Return the (X, Y) coordinate for the center point of the cell that contains the specified text.  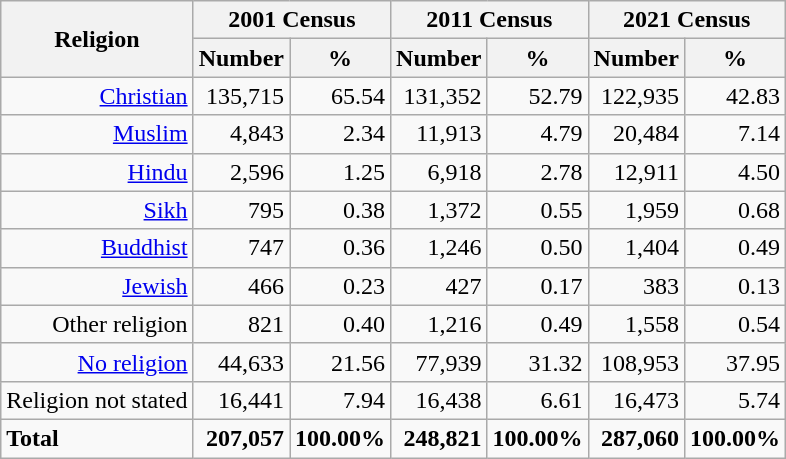
Christian (97, 96)
12,911 (636, 172)
0.36 (340, 248)
Sikh (97, 210)
16,441 (241, 400)
0.23 (340, 286)
4,843 (241, 134)
122,935 (636, 96)
37.95 (734, 362)
1,216 (439, 324)
5.74 (734, 400)
6.61 (538, 400)
466 (241, 286)
135,715 (241, 96)
0.17 (538, 286)
16,473 (636, 400)
Religion (97, 39)
2.34 (340, 134)
0.13 (734, 286)
11,913 (439, 134)
42.83 (734, 96)
77,939 (439, 362)
1,959 (636, 210)
Jewish (97, 286)
65.54 (340, 96)
2021 Census (686, 20)
1,558 (636, 324)
1,372 (439, 210)
1,246 (439, 248)
21.56 (340, 362)
0.68 (734, 210)
0.55 (538, 210)
4.79 (538, 134)
7.14 (734, 134)
131,352 (439, 96)
Religion not stated (97, 400)
Hindu (97, 172)
427 (439, 286)
31.32 (538, 362)
795 (241, 210)
1,404 (636, 248)
44,633 (241, 362)
16,438 (439, 400)
52.79 (538, 96)
2011 Census (490, 20)
2,596 (241, 172)
No religion (97, 362)
Muslim (97, 134)
2001 Census (292, 20)
Total (97, 438)
821 (241, 324)
0.50 (538, 248)
207,057 (241, 438)
20,484 (636, 134)
747 (241, 248)
Other religion (97, 324)
0.54 (734, 324)
1.25 (340, 172)
6,918 (439, 172)
383 (636, 286)
248,821 (439, 438)
2.78 (538, 172)
0.38 (340, 210)
4.50 (734, 172)
287,060 (636, 438)
7.94 (340, 400)
0.40 (340, 324)
108,953 (636, 362)
Buddhist (97, 248)
